Find where the given text appears and provide that cell's center as (X, Y) coordinate. 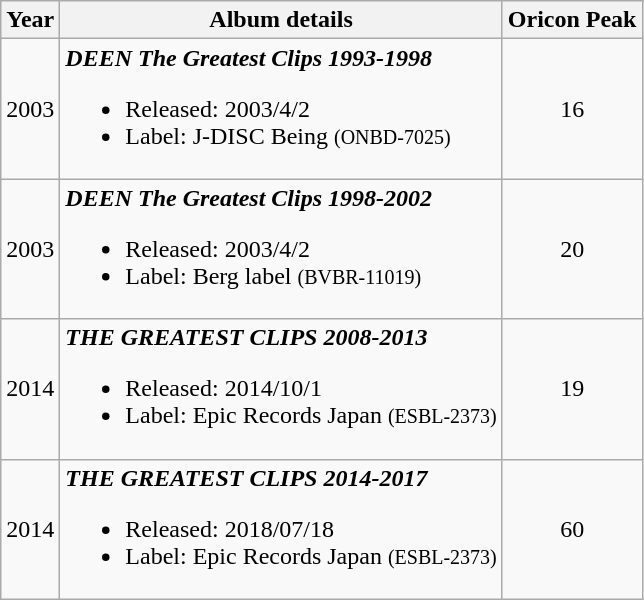
19 (572, 389)
THE GREATEST CLIPS 2008-2013Released: 2014/10/1Label: Epic Records Japan (ESBL-2373) (281, 389)
THE GREATEST CLIPS 2014-2017Released: 2018/07/18Label: Epic Records Japan (ESBL-2373) (281, 529)
16 (572, 109)
20 (572, 249)
Year (30, 20)
Album details (281, 20)
DEEN The Greatest Clips 1998-2002Released: 2003/4/2Label: Berg label (BVBR-11019) (281, 249)
DEEN The Greatest Clips 1993-1998Released: 2003/4/2Label: J-DISC Being (ONBD-7025) (281, 109)
Oricon Peak (572, 20)
60 (572, 529)
